Search for the cell housing the specified text and yield its [x, y] center coordinate. 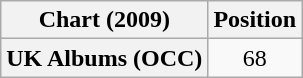
Chart (2009) [104, 20]
UK Albums (OCC) [104, 58]
68 [255, 58]
Position [255, 20]
